Capture the cell that displays the provided text and extract its [x, y] central coordinate. 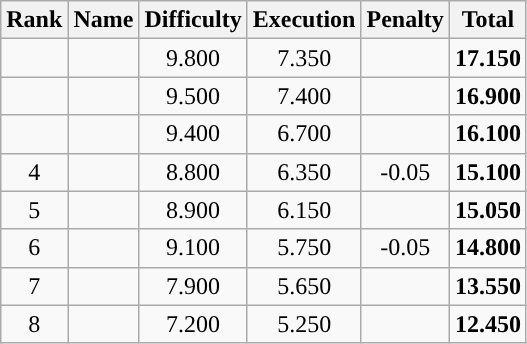
17.150 [488, 58]
15.100 [488, 172]
5.650 [304, 286]
14.800 [488, 248]
6.350 [304, 172]
6.700 [304, 134]
7 [34, 286]
7.200 [193, 324]
8.900 [193, 210]
13.550 [488, 286]
9.500 [193, 96]
12.450 [488, 324]
9.400 [193, 134]
16.100 [488, 134]
4 [34, 172]
6 [34, 248]
5.250 [304, 324]
5.750 [304, 248]
7.400 [304, 96]
15.050 [488, 210]
Total [488, 20]
9.800 [193, 58]
Rank [34, 20]
Name [104, 20]
Execution [304, 20]
6.150 [304, 210]
7.900 [193, 286]
5 [34, 210]
7.350 [304, 58]
8.800 [193, 172]
9.100 [193, 248]
Penalty [405, 20]
Difficulty [193, 20]
8 [34, 324]
16.900 [488, 96]
